Output the (x, y) coordinate of the center of the cell containing the given text.  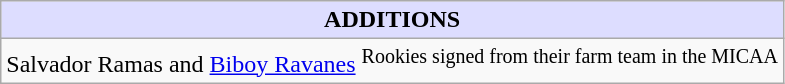
Salvador Ramas and Biboy Ravanes Rookies signed from their farm team in the MICAA (392, 62)
ADDITIONS (392, 20)
